Search for the cell housing the specified text and yield its (x, y) center coordinate. 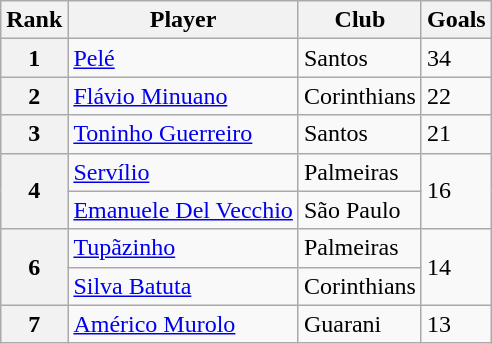
Player (184, 20)
34 (456, 58)
21 (456, 134)
Servílio (184, 172)
22 (456, 96)
2 (34, 96)
3 (34, 134)
Américo Murolo (184, 324)
Emanuele Del Vecchio (184, 210)
Club (360, 20)
Toninho Guerreiro (184, 134)
1 (34, 58)
14 (456, 267)
4 (34, 191)
Tupãzinho (184, 248)
São Paulo (360, 210)
Pelé (184, 58)
7 (34, 324)
Guarani (360, 324)
13 (456, 324)
Goals (456, 20)
16 (456, 191)
6 (34, 267)
Rank (34, 20)
Flávio Minuano (184, 96)
Silva Batuta (184, 286)
